Output the (X, Y) coordinate of the center of the cell containing the given text.  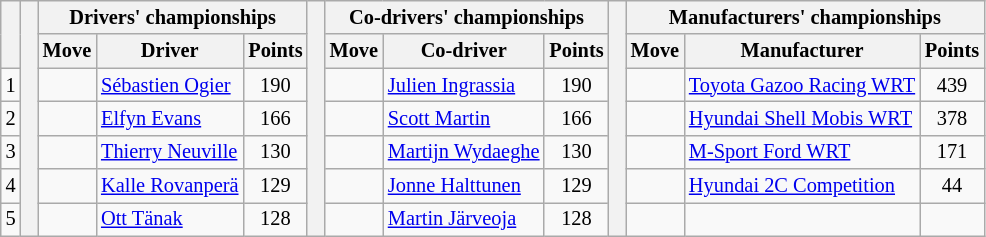
Elfyn Evans (170, 118)
Hyundai 2C Competition (802, 186)
Jonne Halttunen (464, 186)
3 (11, 152)
M-Sport Ford WRT (802, 152)
Kalle Rovanperä (170, 186)
Julien Ingrassia (464, 85)
Drivers' championships (173, 17)
Co-driver (464, 51)
378 (952, 118)
Martijn Wydaeghe (464, 152)
2 (11, 118)
Manufacturers' championships (805, 17)
Sébastien Ogier (170, 85)
Manufacturer (802, 51)
Thierry Neuville (170, 152)
5 (11, 219)
4 (11, 186)
439 (952, 85)
171 (952, 152)
Hyundai Shell Mobis WRT (802, 118)
44 (952, 186)
Driver (170, 51)
Co-drivers' championships (467, 17)
Scott Martin (464, 118)
Toyota Gazoo Racing WRT (802, 85)
1 (11, 85)
Ott Tänak (170, 219)
Martin Järveoja (464, 219)
